Detect which cell encompasses the target text, then output its (x, y) center coordinate. 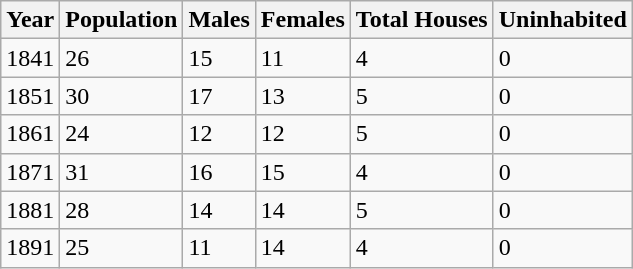
30 (122, 96)
25 (122, 248)
Uninhabited (562, 20)
24 (122, 134)
1871 (30, 172)
17 (219, 96)
Year (30, 20)
26 (122, 58)
1881 (30, 210)
1851 (30, 96)
Females (302, 20)
28 (122, 210)
Males (219, 20)
1891 (30, 248)
16 (219, 172)
Total Houses (422, 20)
1861 (30, 134)
Population (122, 20)
1841 (30, 58)
13 (302, 96)
31 (122, 172)
